Identify which cell holds the provided text, then report its (x, y) central coordinate. 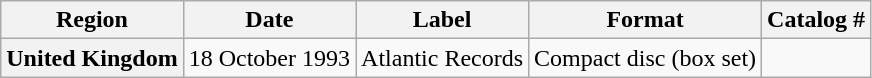
Region (92, 20)
18 October 1993 (269, 58)
Format (646, 20)
Catalog # (816, 20)
Atlantic Records (442, 58)
Label (442, 20)
Compact disc (box set) (646, 58)
United Kingdom (92, 58)
Date (269, 20)
